Detect which cell encompasses the target text, then output its (x, y) center coordinate. 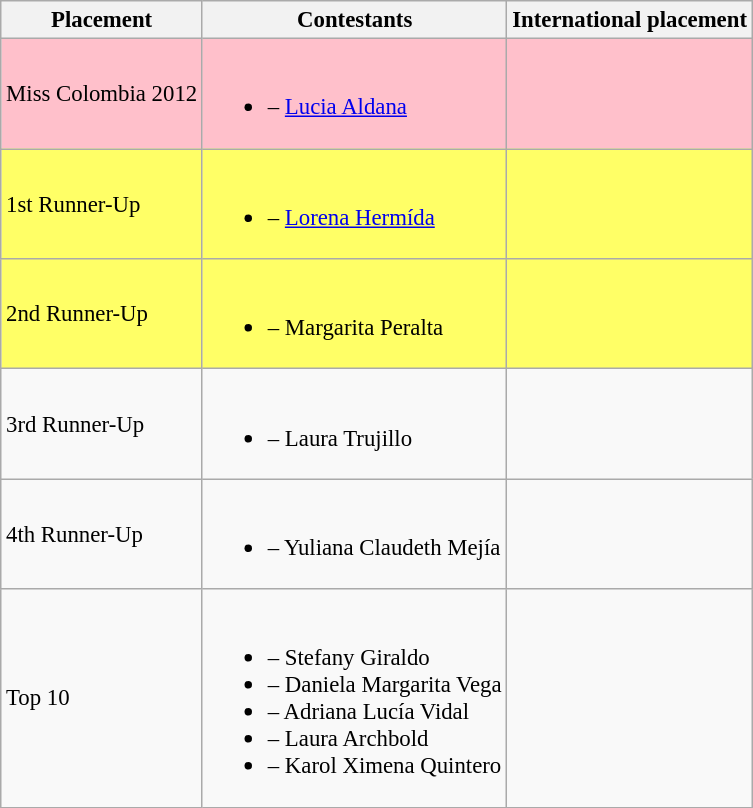
International placement (630, 20)
– Laura Trujillo (354, 424)
– Margarita Peralta (354, 314)
Miss Colombia 2012 (102, 94)
– Lucia Aldana (354, 94)
3rd Runner-Up (102, 424)
– Lorena Hermída (354, 204)
1st Runner-Up (102, 204)
4th Runner-Up (102, 534)
– Yuliana Claudeth Mejía (354, 534)
2nd Runner-Up (102, 314)
– Stefany Giraldo – Daniela Margarita Vega – Adriana Lucía Vidal – Laura Archbold – Karol Ximena Quintero (354, 698)
Top 10 (102, 698)
Contestants (354, 20)
Placement (102, 20)
